Determine the [X, Y] coordinate at the center of the cell enclosing the given text.  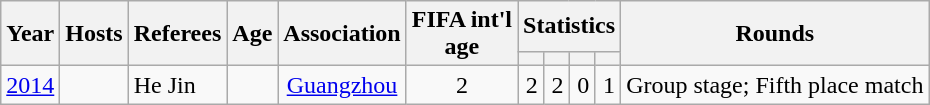
Age [252, 34]
Year [30, 34]
FIFA int'lage [462, 34]
Rounds [775, 34]
Guangzhou [342, 85]
Association [342, 34]
Referees [178, 34]
2014 [30, 85]
Statistics [570, 26]
Hosts [94, 34]
He Jin [178, 85]
Group stage; Fifth place match [775, 85]
0 [582, 85]
1 [608, 85]
